Capture the cell that displays the provided text and extract its [x, y] central coordinate. 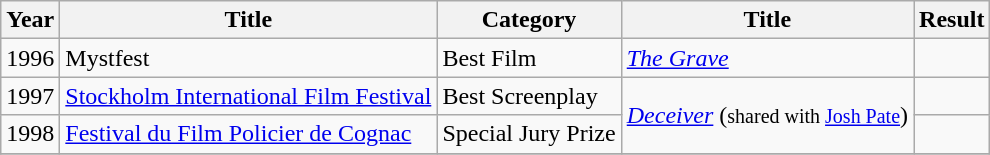
Year [30, 20]
Best Film [529, 58]
Stockholm International Film Festival [248, 96]
The Grave [767, 58]
Deceiver (shared with Josh Pate) [767, 115]
Mystfest [248, 58]
Best Screenplay [529, 96]
1997 [30, 96]
1996 [30, 58]
1998 [30, 134]
Result [952, 20]
Category [529, 20]
Special Jury Prize [529, 134]
Festival du Film Policier de Cognac [248, 134]
